Search for the cell housing the specified text and yield its (x, y) center coordinate. 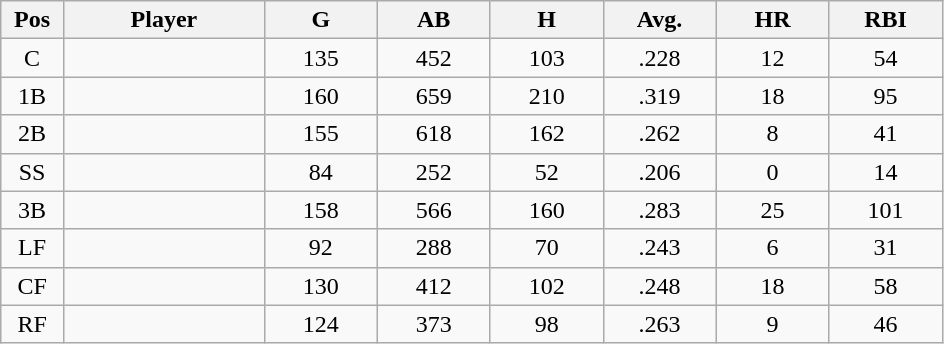
Avg. (660, 20)
373 (434, 324)
.228 (660, 58)
41 (886, 134)
.248 (660, 286)
.319 (660, 96)
52 (546, 172)
135 (320, 58)
54 (886, 58)
155 (320, 134)
H (546, 20)
210 (546, 96)
HR (772, 20)
LF (32, 248)
452 (434, 58)
58 (886, 286)
.206 (660, 172)
RF (32, 324)
46 (886, 324)
8 (772, 134)
566 (434, 210)
G (320, 20)
12 (772, 58)
95 (886, 96)
158 (320, 210)
.243 (660, 248)
659 (434, 96)
2B (32, 134)
.262 (660, 134)
AB (434, 20)
98 (546, 324)
70 (546, 248)
9 (772, 324)
130 (320, 286)
.283 (660, 210)
103 (546, 58)
618 (434, 134)
25 (772, 210)
92 (320, 248)
0 (772, 172)
14 (886, 172)
31 (886, 248)
C (32, 58)
3B (32, 210)
.263 (660, 324)
162 (546, 134)
6 (772, 248)
252 (434, 172)
288 (434, 248)
84 (320, 172)
Player (164, 20)
102 (546, 286)
124 (320, 324)
412 (434, 286)
1B (32, 96)
SS (32, 172)
Pos (32, 20)
CF (32, 286)
101 (886, 210)
RBI (886, 20)
